Detect which cell encompasses the target text, then output its (X, Y) center coordinate. 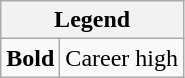
Career high (122, 58)
Bold (30, 58)
Legend (92, 20)
